Locate the cell with the specified text and output its (X, Y) center coordinate. 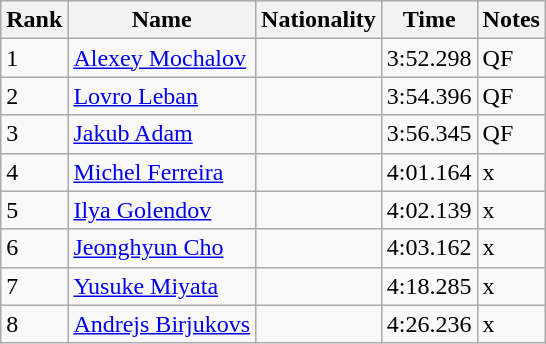
8 (34, 324)
3:54.396 (429, 96)
3:52.298 (429, 58)
Alexey Mochalov (162, 58)
3:56.345 (429, 134)
Time (429, 20)
Ilya Golendov (162, 210)
Jeonghyun Cho (162, 248)
Yusuke Miyata (162, 286)
1 (34, 58)
7 (34, 286)
2 (34, 96)
Andrejs Birjukovs (162, 324)
6 (34, 248)
4:02.139 (429, 210)
Nationality (319, 20)
Rank (34, 20)
Notes (511, 20)
4 (34, 172)
3 (34, 134)
Michel Ferreira (162, 172)
Jakub Adam (162, 134)
Lovro Leban (162, 96)
4:03.162 (429, 248)
Name (162, 20)
4:01.164 (429, 172)
5 (34, 210)
4:18.285 (429, 286)
4:26.236 (429, 324)
